Find where the given text appears and provide that cell's center as (x, y) coordinate. 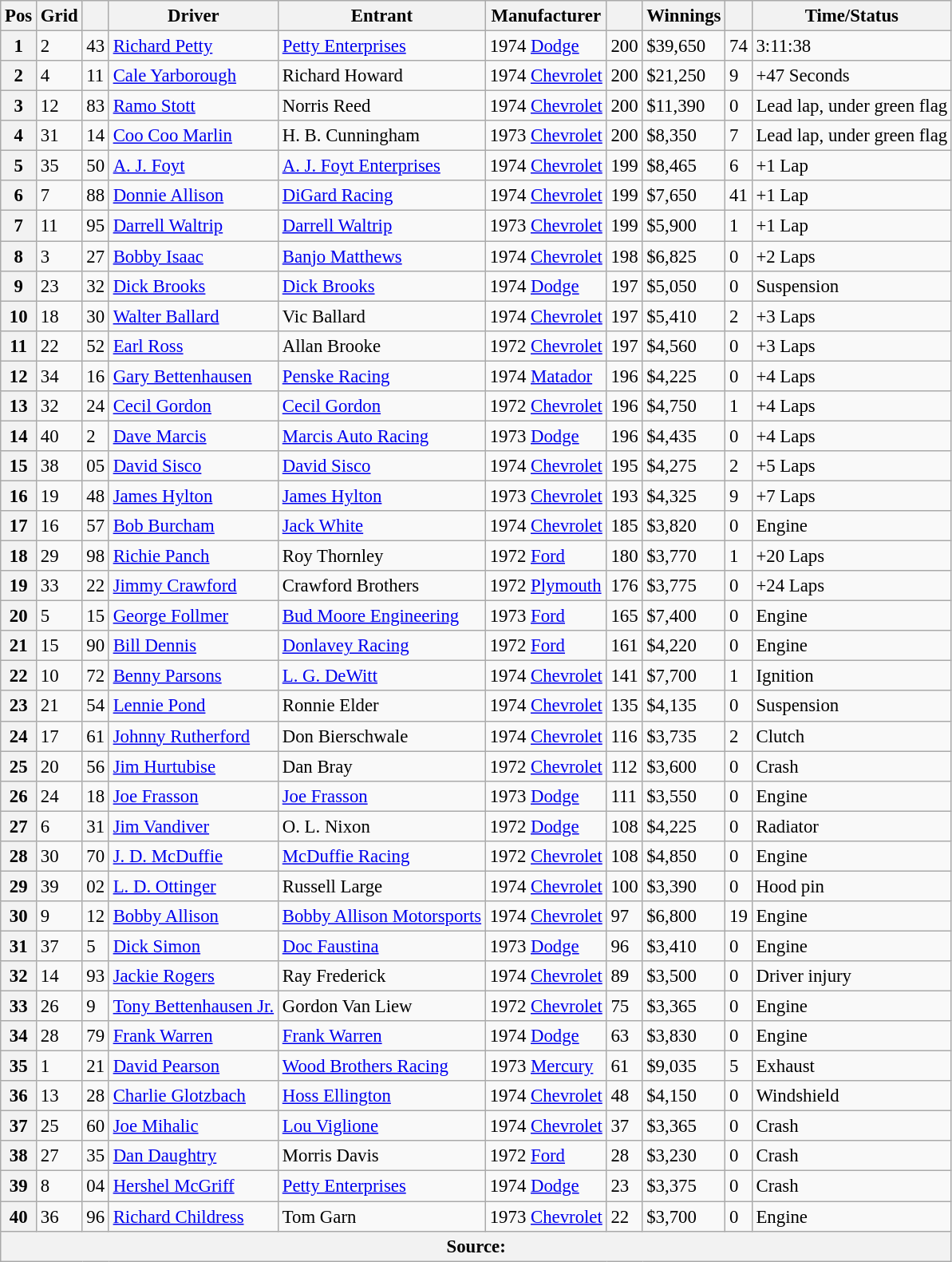
Bud Moore Engineering (381, 616)
Winnings (684, 16)
1972 Plymouth (546, 586)
$5,410 (684, 316)
Charlie Glotzbach (193, 1096)
Dick Simon (193, 946)
H. B. Cunningham (381, 136)
1972 Dodge (546, 826)
McDuffie Racing (381, 856)
Don Bierschwale (381, 736)
Coo Coo Marlin (193, 136)
DiGard Racing (381, 196)
Lennie Pond (193, 706)
180 (624, 556)
Donnie Allison (193, 196)
$3,775 (684, 586)
$39,650 (684, 46)
56 (96, 766)
93 (96, 976)
Doc Faustina (381, 946)
Joe Mihalic (193, 1126)
Tom Garn (381, 1217)
Hershel McGriff (193, 1186)
Donlavey Racing (381, 646)
L. D. Ottinger (193, 886)
04 (96, 1186)
72 (96, 676)
Jimmy Crawford (193, 586)
Marcis Auto Racing (381, 436)
43 (96, 46)
Exhaust (851, 1066)
198 (624, 256)
Richard Childress (193, 1217)
Vic Ballard (381, 316)
George Follmer (193, 616)
$4,435 (684, 436)
$3,500 (684, 976)
Time/Status (851, 16)
Morris Davis (381, 1157)
Ronnie Elder (381, 706)
79 (96, 1036)
89 (624, 976)
Entrant (381, 16)
David Pearson (193, 1066)
1973 Mercury (546, 1066)
195 (624, 466)
Bobby Allison (193, 916)
$4,150 (684, 1096)
$3,600 (684, 766)
Jim Vandiver (193, 826)
Pos (19, 16)
Grid (59, 16)
97 (624, 916)
+24 Laps (851, 586)
Bobby Allison Motorsports (381, 916)
193 (624, 496)
Ignition (851, 676)
A. J. Foyt Enterprises (381, 166)
J. D. McDuffie (193, 856)
52 (96, 346)
$9,035 (684, 1066)
Tony Bettenhausen Jr. (193, 1007)
+2 Laps (851, 256)
$4,275 (684, 466)
$7,700 (684, 676)
+47 Seconds (851, 76)
$4,135 (684, 706)
Lou Viglione (381, 1126)
135 (624, 706)
116 (624, 736)
74 (739, 46)
Crawford Brothers (381, 586)
176 (624, 586)
Benny Parsons (193, 676)
$3,550 (684, 796)
Jim Hurtubise (193, 766)
02 (96, 886)
$8,350 (684, 136)
$4,220 (684, 646)
$3,700 (684, 1217)
$3,735 (684, 736)
O. L. Nixon (381, 826)
60 (96, 1126)
Windshield (851, 1096)
Jackie Rogers (193, 976)
Penske Racing (381, 376)
Bob Burcham (193, 526)
90 (96, 646)
63 (624, 1036)
$3,830 (684, 1036)
165 (624, 616)
57 (96, 526)
41 (739, 196)
Clutch (851, 736)
112 (624, 766)
$4,325 (684, 496)
$3,375 (684, 1186)
Norris Reed (381, 106)
Dan Daughtry (193, 1157)
Manufacturer (546, 16)
Bobby Isaac (193, 256)
Walter Ballard (193, 316)
+5 Laps (851, 466)
Jack White (381, 526)
Ray Frederick (381, 976)
Earl Ross (193, 346)
Dave Marcis (193, 436)
$3,820 (684, 526)
3:11:38 (851, 46)
Gordon Van Liew (381, 1007)
$6,825 (684, 256)
Russell Large (381, 886)
A. J. Foyt (193, 166)
Cale Yarborough (193, 76)
98 (96, 556)
1973 Ford (546, 616)
1974 Matador (546, 376)
Hoss Ellington (381, 1096)
Driver injury (851, 976)
+20 Laps (851, 556)
50 (96, 166)
$8,465 (684, 166)
Richard Petty (193, 46)
Source: (476, 1246)
54 (96, 706)
Richie Panch (193, 556)
Wood Brothers Racing (381, 1066)
Ramo Stott (193, 106)
$6,800 (684, 916)
95 (96, 226)
100 (624, 886)
88 (96, 196)
$7,400 (684, 616)
Driver (193, 16)
Roy Thornley (381, 556)
$3,410 (684, 946)
161 (624, 646)
$5,050 (684, 286)
Hood pin (851, 886)
75 (624, 1007)
Radiator (851, 826)
$4,850 (684, 856)
141 (624, 676)
$7,650 (684, 196)
$11,390 (684, 106)
$3,390 (684, 886)
$21,250 (684, 76)
05 (96, 466)
+7 Laps (851, 496)
70 (96, 856)
Gary Bettenhausen (193, 376)
$3,770 (684, 556)
$3,230 (684, 1157)
$5,900 (684, 226)
Banjo Matthews (381, 256)
Johnny Rutherford (193, 736)
185 (624, 526)
$4,560 (684, 346)
Bill Dennis (193, 646)
Richard Howard (381, 76)
L. G. DeWitt (381, 676)
Allan Brooke (381, 346)
111 (624, 796)
Dan Bray (381, 766)
83 (96, 106)
$4,750 (684, 406)
